Find where the given text appears and provide that cell's center as [x, y] coordinate. 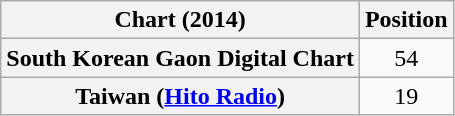
54 [406, 58]
Chart (2014) [180, 20]
Position [406, 20]
South Korean Gaon Digital Chart [180, 58]
Taiwan (Hito Radio) [180, 96]
19 [406, 96]
